Extract the (X, Y) coordinate from the center of the cell holding the provided text.  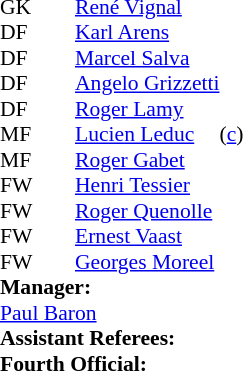
Lucien Leduc (147, 135)
Roger Lamy (147, 109)
Roger Gabet (147, 160)
Ernest Vaast (147, 237)
Manager: (110, 287)
Georges Moreel (147, 262)
Angelo Grizzetti (147, 83)
(c) (231, 135)
Karl Arens (147, 33)
Roger Quenolle (147, 211)
Marcel Salva (147, 58)
Henri Tessier (147, 185)
